Determine the (x, y) coordinate at the center of the cell enclosing the given text.  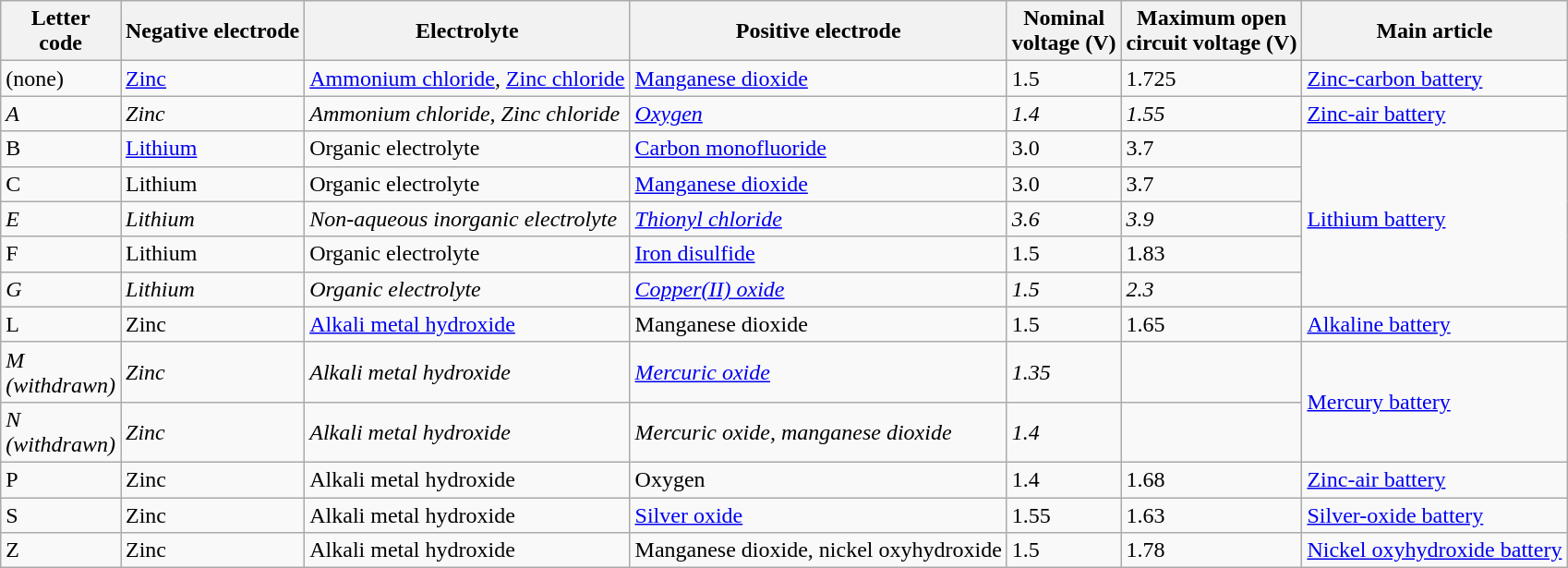
L (61, 324)
E (61, 219)
1.35 (1064, 371)
Nominalvoltage (V) (1064, 31)
Silver oxide (818, 514)
Zinc-carbon battery (1435, 79)
C (61, 184)
B (61, 149)
(none) (61, 79)
3.9 (1212, 219)
P (61, 479)
N(withdrawn) (61, 432)
Main article (1435, 31)
Lettercode (61, 31)
1.63 (1212, 514)
1.68 (1212, 479)
Z (61, 550)
Copper(II) oxide (818, 289)
Silver-oxide battery (1435, 514)
Thionyl chloride (818, 219)
Iron disulfide (818, 254)
S (61, 514)
Positive electrode (818, 31)
1.65 (1212, 324)
Lithium battery (1435, 219)
Carbon monofluoride (818, 149)
3.6 (1064, 219)
Manganese dioxide, nickel oxyhydroxide (818, 550)
M(withdrawn) (61, 371)
Non-aqueous inorganic electrolyte (467, 219)
Maximum opencircuit voltage (V) (1212, 31)
Mercuric oxide (818, 371)
Negative electrode (212, 31)
1.83 (1212, 254)
1.725 (1212, 79)
2.3 (1212, 289)
G (61, 289)
Electrolyte (467, 31)
F (61, 254)
A (61, 114)
Mercuric oxide, manganese dioxide (818, 432)
1.78 (1212, 550)
Alkaline battery (1435, 324)
Mercury battery (1435, 402)
Nickel oxyhydroxide battery (1435, 550)
